Extract the [x, y] coordinate from the center of the cell holding the provided text.  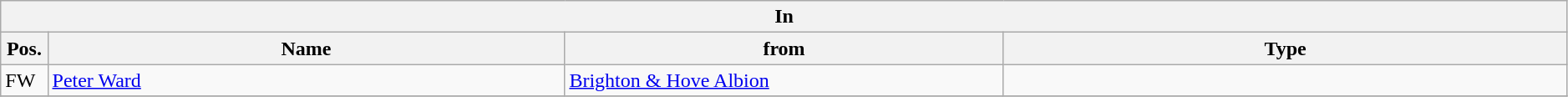
Type [1285, 48]
Name [306, 48]
from [784, 48]
Brighton & Hove Albion [784, 80]
Pos. [24, 48]
In [784, 17]
Peter Ward [306, 80]
FW [24, 80]
